Capture the cell that displays the provided text and extract its (X, Y) central coordinate. 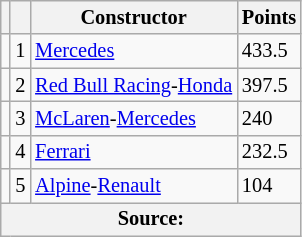
3 (20, 118)
4 (20, 152)
433.5 (269, 51)
1 (20, 51)
Constructor (134, 17)
Mercedes (134, 51)
5 (20, 186)
Red Bull Racing-Honda (134, 85)
240 (269, 118)
Source: (151, 219)
104 (269, 186)
Alpine-Renault (134, 186)
Ferrari (134, 152)
McLaren-Mercedes (134, 118)
Points (269, 17)
2 (20, 85)
397.5 (269, 85)
232.5 (269, 152)
